Pinpoint the cell where the given text exists, returning its (x, y) midpoint coordinate. 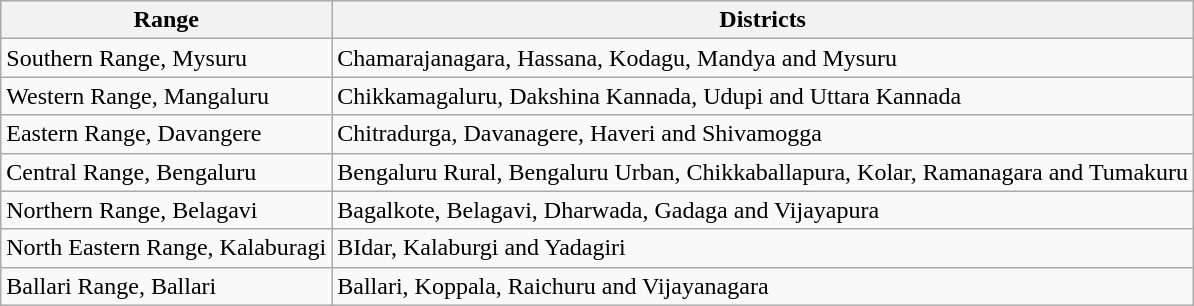
Chamarajanagara, Hassana, Kodagu, Mandya and Mysuru (763, 58)
Southern Range, Mysuru (166, 58)
Western Range, Mangaluru (166, 96)
Ballari Range, Ballari (166, 286)
BIdar, Kalaburgi and Yadagiri (763, 248)
Chitradurga, Davanagere, Haveri and Shivamogga (763, 134)
Range (166, 20)
Central Range, Bengaluru (166, 172)
Districts (763, 20)
Chikkamagaluru, Dakshina Kannada, Udupi and Uttara Kannada (763, 96)
Eastern Range, Davangere (166, 134)
Ballari, Koppala, Raichuru and Vijayanagara (763, 286)
Bagalkote, Belagavi, Dharwada, Gadaga and Vijayapura (763, 210)
North Eastern Range, Kalaburagi (166, 248)
Bengaluru Rural, Bengaluru Urban, Chikkaballapura, Kolar, Ramanagara and Tumakuru (763, 172)
Northern Range, Belagavi (166, 210)
